Identify which cell holds the provided text, then report its [X, Y] central coordinate. 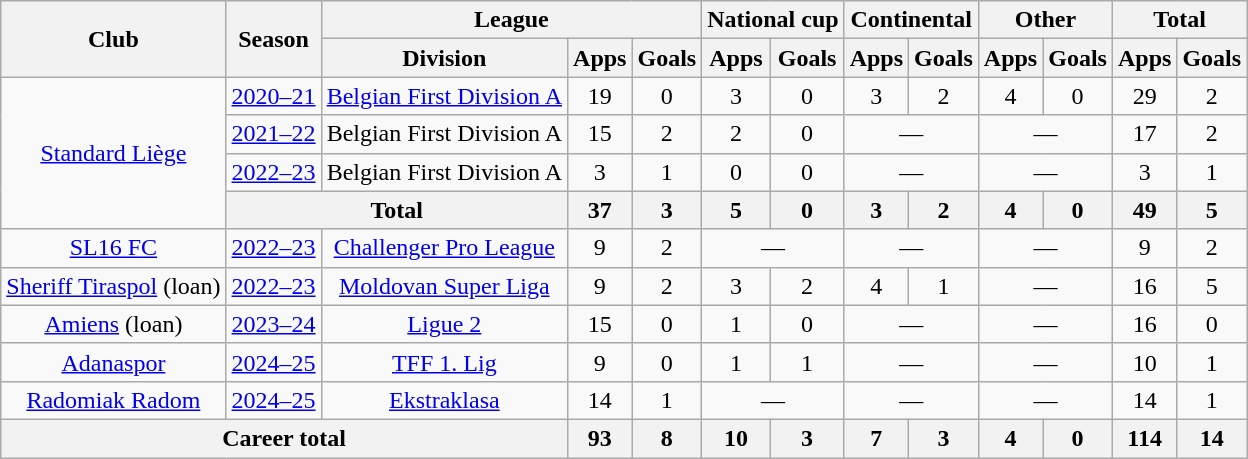
Division [444, 58]
2023–24 [274, 324]
7 [876, 438]
37 [600, 210]
Ekstraklasa [444, 400]
49 [1144, 210]
League [512, 20]
Career total [284, 438]
Sheriff Tiraspol (loan) [114, 286]
Amiens (loan) [114, 324]
8 [667, 438]
Ligue 2 [444, 324]
19 [600, 96]
17 [1144, 134]
Club [114, 39]
93 [600, 438]
Challenger Pro League [444, 248]
Radomiak Radom [114, 400]
SL16 FC [114, 248]
Season [274, 39]
National cup [773, 20]
Continental [911, 20]
2021–22 [274, 134]
114 [1144, 438]
TFF 1. Lig [444, 362]
Standard Liège [114, 153]
Other [1045, 20]
29 [1144, 96]
2020–21 [274, 96]
Moldovan Super Liga [444, 286]
Adanaspor [114, 362]
